For the text-containing cell, return its midpoint in (X, Y) coordinate format. 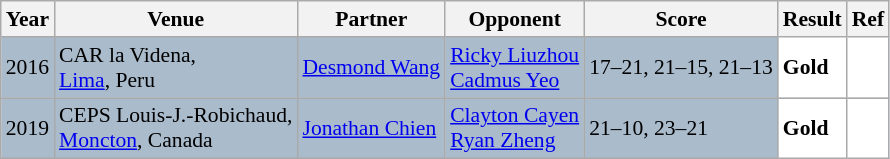
Jonathan Chien (371, 128)
Partner (371, 19)
Year (28, 19)
CAR la Videna,Lima, Peru (176, 68)
Ricky Liuzhou Cadmus Yeo (514, 68)
Venue (176, 19)
2019 (28, 128)
Result (812, 19)
Ref (868, 19)
Score (681, 19)
Desmond Wang (371, 68)
CEPS Louis-J.-Robichaud,Moncton, Canada (176, 128)
Clayton Cayen Ryan Zheng (514, 128)
17–21, 21–15, 21–13 (681, 68)
Opponent (514, 19)
2016 (28, 68)
21–10, 23–21 (681, 128)
